Detect which cell encompasses the target text, then output its [X, Y] center coordinate. 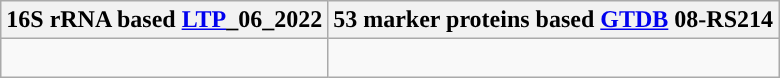
16S rRNA based LTP_06_2022 [164, 20]
53 marker proteins based GTDB 08-RS214 [554, 20]
